Identify which cell holds the provided text, then report its (x, y) central coordinate. 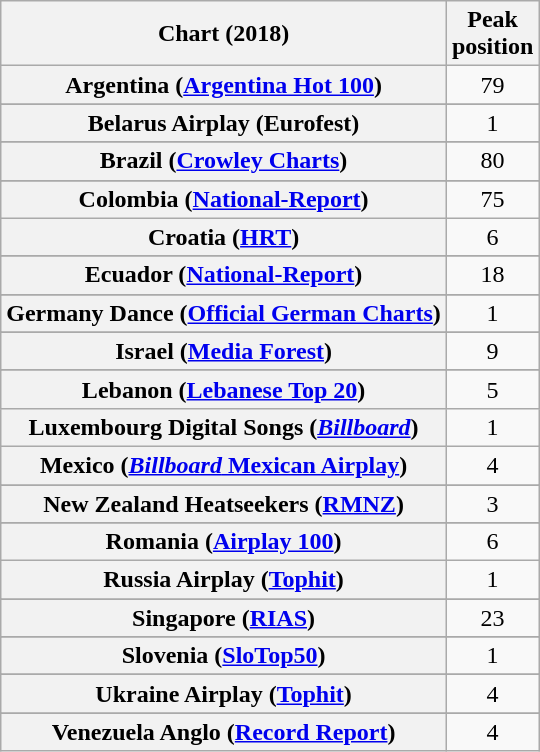
Slovenia (SloTop50) (224, 656)
Germany Dance (Official German Charts) (224, 313)
Belarus Airplay (Eurofest) (224, 123)
Venezuela Anglo (Record Report) (224, 732)
Russia Airplay (Tophit) (224, 580)
Brazil (Crowley Charts) (224, 161)
80 (492, 161)
Colombia (National-Report) (224, 199)
Israel (Media Forest) (224, 351)
9 (492, 351)
Lebanon (Lebanese Top 20) (224, 389)
Ecuador (National-Report) (224, 275)
75 (492, 199)
Chart (2018) (224, 34)
Argentina (Argentina Hot 100) (224, 85)
Ukraine Airplay (Tophit) (224, 694)
18 (492, 275)
New Zealand Heatseekers (RMNZ) (224, 503)
Singapore (RIAS) (224, 618)
5 (492, 389)
Croatia (HRT) (224, 237)
79 (492, 85)
Mexico (Billboard Mexican Airplay) (224, 465)
3 (492, 503)
Luxembourg Digital Songs (Billboard) (224, 427)
Romania (Airplay 100) (224, 542)
23 (492, 618)
Peak position (492, 34)
